Return (X, Y) of the center of cell containing provided text 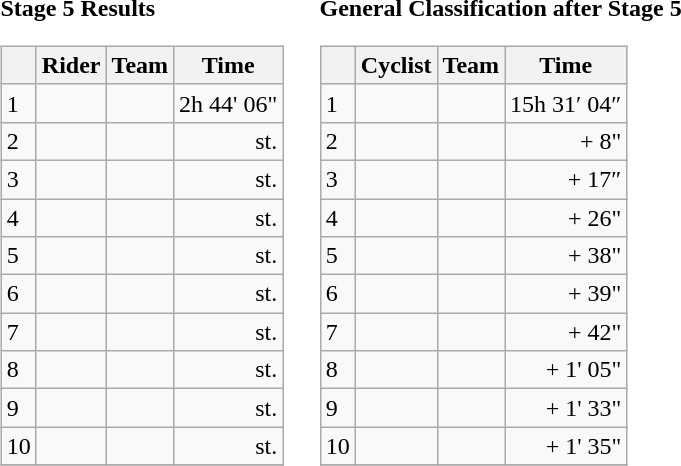
+ 17″ (566, 179)
+ 26" (566, 217)
+ 1' 05" (566, 370)
+ 1' 33" (566, 408)
+ 38" (566, 256)
+ 39" (566, 294)
Rider (71, 65)
Cyclist (396, 65)
+ 42" (566, 332)
2h 44' 06" (228, 103)
15h 31′ 04″ (566, 103)
+ 8" (566, 141)
+ 1' 35" (566, 446)
